Scan for the cell matching the given text and deliver its [X, Y] coordinate at center. 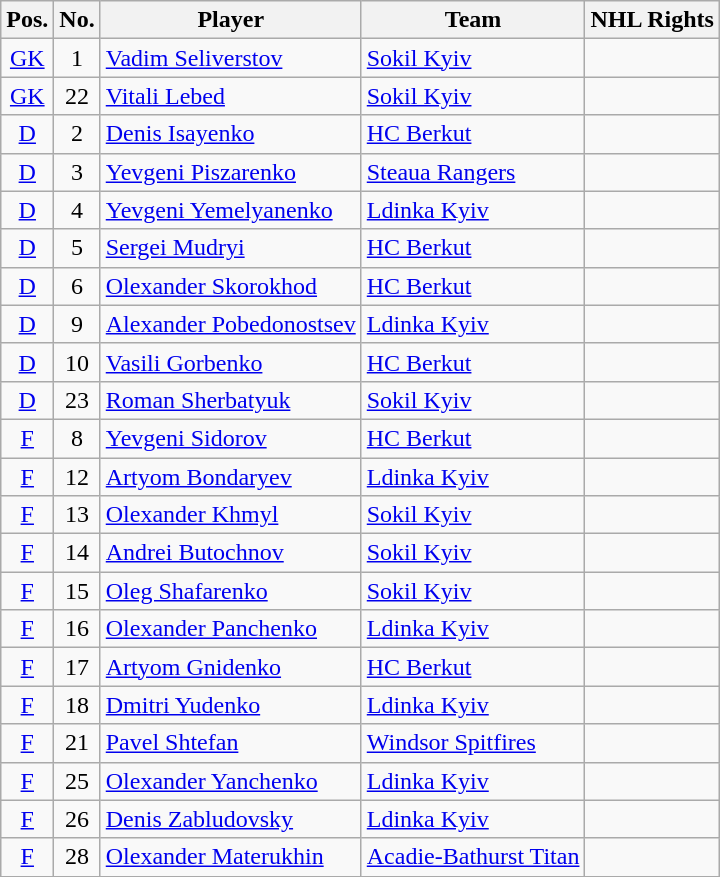
3 [77, 172]
Denis Zabludovsky [230, 819]
Oleg Shafarenko [230, 591]
Steaua Rangers [473, 172]
Artyom Bondaryev [230, 477]
23 [77, 400]
Denis Isayenko [230, 134]
Alexander Pobedonostsev [230, 324]
Acadie-Bathurst Titan [473, 857]
Dmitri Yudenko [230, 705]
Olexander Yanchenko [230, 781]
21 [77, 743]
Andrei Butochnov [230, 553]
8 [77, 438]
26 [77, 819]
2 [77, 134]
4 [77, 210]
17 [77, 667]
6 [77, 286]
Olexander Materukhin [230, 857]
12 [77, 477]
Sergei Mudryi [230, 248]
No. [77, 20]
14 [77, 553]
Artyom Gnidenko [230, 667]
10 [77, 362]
Pos. [28, 20]
Vadim Seliverstov [230, 58]
1 [77, 58]
15 [77, 591]
16 [77, 629]
25 [77, 781]
Windsor Spitfires [473, 743]
Olexander Khmyl [230, 515]
13 [77, 515]
9 [77, 324]
28 [77, 857]
Vasili Gorbenko [230, 362]
Vitali Lebed [230, 96]
Player [230, 20]
Yevgeni Yemelyanenko [230, 210]
Yevgeni Piszarenko [230, 172]
18 [77, 705]
Yevgeni Sidorov [230, 438]
NHL Rights [652, 20]
Pavel Shtefan [230, 743]
Olexander Panchenko [230, 629]
Olexander Skorokhod [230, 286]
5 [77, 248]
22 [77, 96]
Roman Sherbatyuk [230, 400]
Team [473, 20]
